Provide the [X, Y] coordinate of the cell's center where the given text is located.  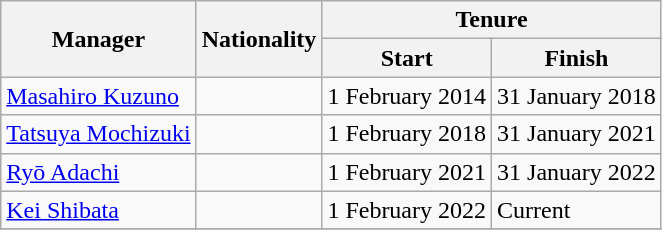
Manager [98, 39]
1 February 2022 [407, 210]
31 January 2022 [577, 172]
1 February 2021 [407, 172]
31 January 2018 [577, 96]
Kei Shibata [98, 210]
Tenure [492, 20]
Nationality [259, 39]
Current [577, 210]
1 February 2018 [407, 134]
Start [407, 58]
1 February 2014 [407, 96]
Ryō Adachi [98, 172]
Masahiro Kuzuno [98, 96]
Finish [577, 58]
Tatsuya Mochizuki [98, 134]
31 January 2021 [577, 134]
